Pinpoint the cell where the given text exists, returning its [X, Y] midpoint coordinate. 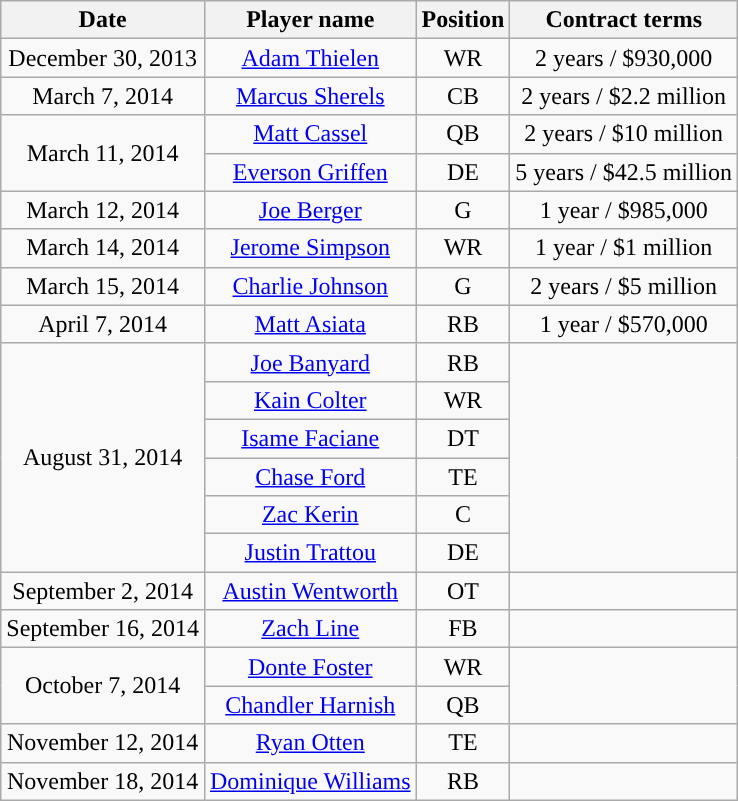
March 12, 2014 [103, 210]
March 7, 2014 [103, 96]
Kain Colter [310, 400]
November 12, 2014 [103, 743]
1 year / $1 million [624, 248]
FB [463, 629]
Charlie Johnson [310, 286]
Position [463, 20]
2 years / $2.2 million [624, 96]
Donte Foster [310, 667]
Marcus Sherels [310, 96]
Justin Trattou [310, 553]
1 year / $985,000 [624, 210]
C [463, 515]
Zac Kerin [310, 515]
2 years / $930,000 [624, 58]
OT [463, 591]
March 11, 2014 [103, 153]
2 years / $5 million [624, 286]
Zach Line [310, 629]
Player name [310, 20]
Ryan Otten [310, 743]
October 7, 2014 [103, 686]
1 year / $570,000 [624, 324]
2 years / $10 million [624, 134]
Matt Asiata [310, 324]
CB [463, 96]
Date [103, 20]
September 2, 2014 [103, 591]
Contract terms [624, 20]
Chandler Harnish [310, 705]
Everson Griffen [310, 172]
Dominique Williams [310, 781]
August 31, 2014 [103, 457]
March 15, 2014 [103, 286]
5 years / $42.5 million [624, 172]
Jerome Simpson [310, 248]
DT [463, 438]
Chase Ford [310, 477]
Matt Cassel [310, 134]
December 30, 2013 [103, 58]
September 16, 2014 [103, 629]
Joe Berger [310, 210]
Adam Thielen [310, 58]
November 18, 2014 [103, 781]
Isame Faciane [310, 438]
Joe Banyard [310, 362]
Austin Wentworth [310, 591]
April 7, 2014 [103, 324]
March 14, 2014 [103, 248]
